From the cell containing the given text, extract its center point as (X, Y) coordinate. 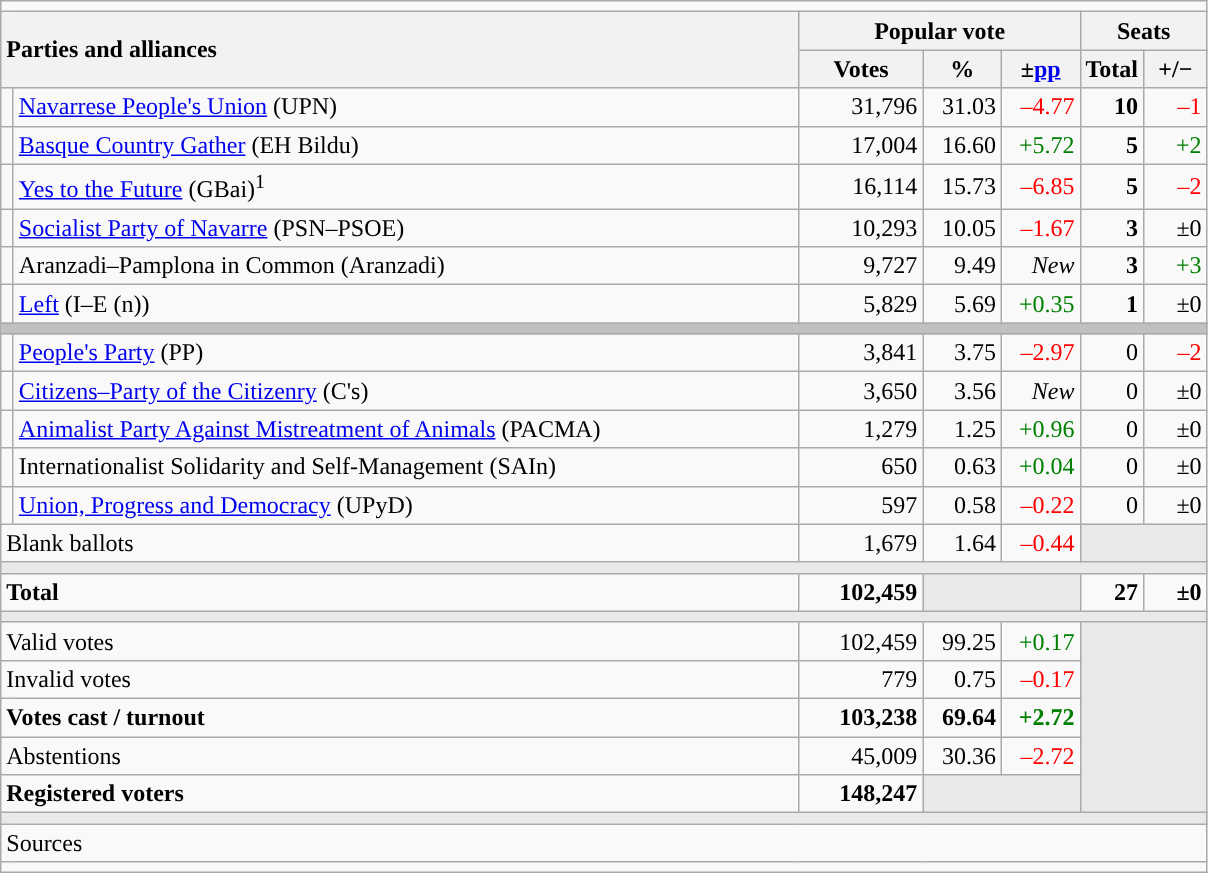
–1.67 (1040, 228)
Citizens–Party of the Citizenry (C's) (406, 391)
% (962, 69)
Yes to the Future (GBai)1 (406, 186)
Votes cast / turnout (400, 718)
Aranzadi–Pamplona in Common (Aranzadi) (406, 266)
3.75 (962, 353)
–0.22 (1040, 505)
9,727 (861, 266)
10 (1112, 107)
31.03 (962, 107)
–4.77 (1040, 107)
±pp (1040, 69)
Parties and alliances (400, 50)
15.73 (962, 186)
27 (1112, 592)
1 (1112, 304)
+3 (1176, 266)
Internationalist Solidarity and Self-Management (SAIn) (406, 467)
Votes (861, 69)
103,238 (861, 718)
Registered voters (400, 794)
–2.72 (1040, 756)
5,829 (861, 304)
45,009 (861, 756)
Basque Country Gather (EH Bildu) (406, 145)
–0.17 (1040, 679)
5.69 (962, 304)
0.58 (962, 505)
Union, Progress and Democracy (UPyD) (406, 505)
+2.72 (1040, 718)
+0.04 (1040, 467)
+/− (1176, 69)
–6.85 (1040, 186)
10.05 (962, 228)
30.36 (962, 756)
0.63 (962, 467)
31,796 (861, 107)
69.64 (962, 718)
16,114 (861, 186)
+0.96 (1040, 429)
17,004 (861, 145)
+2 (1176, 145)
9.49 (962, 266)
–1 (1176, 107)
1,279 (861, 429)
People's Party (PP) (406, 353)
Socialist Party of Navarre (PSN–PSOE) (406, 228)
1.25 (962, 429)
3.56 (962, 391)
0.75 (962, 679)
Left (I–E (n)) (406, 304)
16.60 (962, 145)
Blank ballots (400, 543)
Seats (1144, 31)
650 (861, 467)
99.25 (962, 641)
3,650 (861, 391)
1.64 (962, 543)
+0.17 (1040, 641)
Abstentions (400, 756)
Popular vote (940, 31)
597 (861, 505)
–0.44 (1040, 543)
Navarrese People's Union (UPN) (406, 107)
779 (861, 679)
Sources (604, 843)
Valid votes (400, 641)
–2.97 (1040, 353)
3,841 (861, 353)
Invalid votes (400, 679)
+5.72 (1040, 145)
+0.35 (1040, 304)
1,679 (861, 543)
10,293 (861, 228)
148,247 (861, 794)
Animalist Party Against Mistreatment of Animals (PACMA) (406, 429)
